Identify which cell holds the provided text, then report its (x, y) central coordinate. 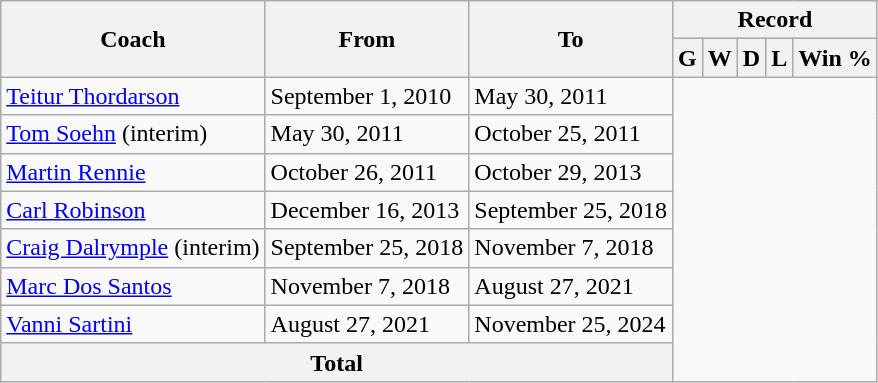
G (687, 58)
October 25, 2011 (571, 134)
Craig Dalrymple (interim) (133, 248)
Total (337, 362)
December 16, 2013 (367, 210)
W (720, 58)
September 1, 2010 (367, 96)
Carl Robinson (133, 210)
October 29, 2013 (571, 172)
Teitur Thordarson (133, 96)
L (780, 58)
Martin Rennie (133, 172)
October 26, 2011 (367, 172)
Vanni Sartini (133, 324)
Tom Soehn (interim) (133, 134)
Win % (836, 58)
From (367, 39)
Record (774, 20)
Coach (133, 39)
November 25, 2024 (571, 324)
Marc Dos Santos (133, 286)
D (751, 58)
To (571, 39)
